Capture the cell that displays the provided text and extract its (X, Y) central coordinate. 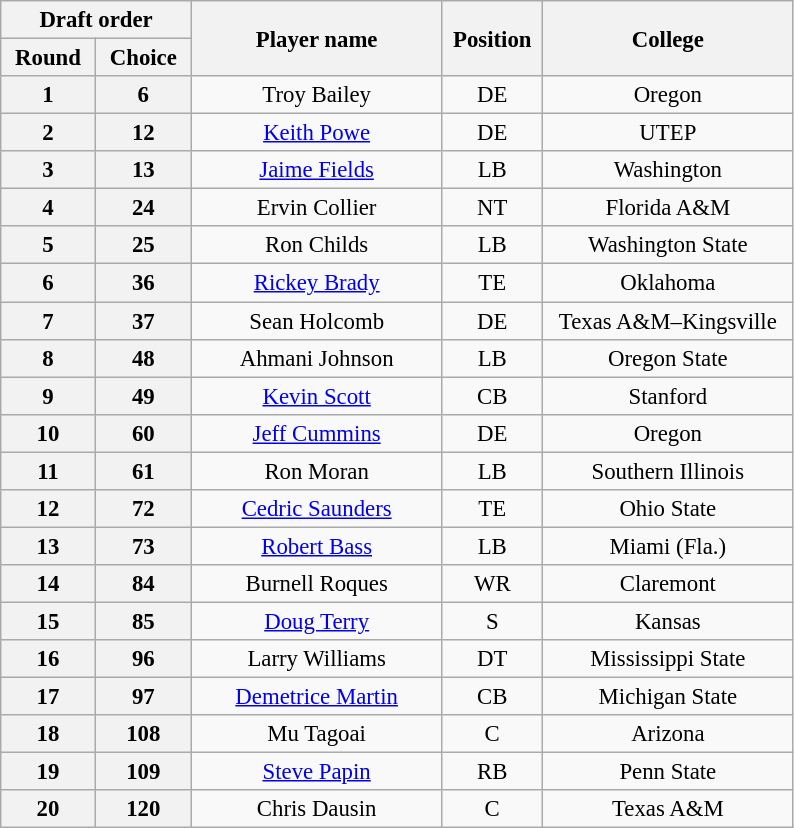
10 (48, 433)
85 (143, 621)
Michigan State (668, 697)
8 (48, 358)
Demetrice Martin (316, 697)
84 (143, 584)
Ron Moran (316, 471)
NT (492, 208)
Mu Tagoai (316, 734)
97 (143, 697)
Cedric Saunders (316, 509)
Round (48, 58)
24 (143, 208)
Position (492, 38)
48 (143, 358)
Florida A&M (668, 208)
DT (492, 659)
73 (143, 546)
Larry Williams (316, 659)
Troy Bailey (316, 95)
20 (48, 809)
49 (143, 396)
Draft order (96, 20)
Kevin Scott (316, 396)
17 (48, 697)
Penn State (668, 772)
2 (48, 133)
Steve Papin (316, 772)
Claremont (668, 584)
Ron Childs (316, 245)
Ohio State (668, 509)
WR (492, 584)
Sean Holcomb (316, 321)
Ervin Collier (316, 208)
UTEP (668, 133)
4 (48, 208)
Jaime Fields (316, 170)
Chris Dausin (316, 809)
Jeff Cummins (316, 433)
Burnell Roques (316, 584)
5 (48, 245)
Choice (143, 58)
72 (143, 509)
18 (48, 734)
109 (143, 772)
16 (48, 659)
9 (48, 396)
Keith Powe (316, 133)
Robert Bass (316, 546)
Miami (Fla.) (668, 546)
Kansas (668, 621)
14 (48, 584)
Player name (316, 38)
1 (48, 95)
Stanford (668, 396)
37 (143, 321)
Rickey Brady (316, 283)
Texas A&M–Kingsville (668, 321)
108 (143, 734)
Oklahoma (668, 283)
College (668, 38)
36 (143, 283)
60 (143, 433)
Ahmani Johnson (316, 358)
3 (48, 170)
19 (48, 772)
RB (492, 772)
Doug Terry (316, 621)
S (492, 621)
Southern Illinois (668, 471)
7 (48, 321)
11 (48, 471)
15 (48, 621)
61 (143, 471)
Mississippi State (668, 659)
Washington (668, 170)
25 (143, 245)
Oregon State (668, 358)
120 (143, 809)
96 (143, 659)
Texas A&M (668, 809)
Arizona (668, 734)
Washington State (668, 245)
